Locate the cell with the specified text and output its [X, Y] center coordinate. 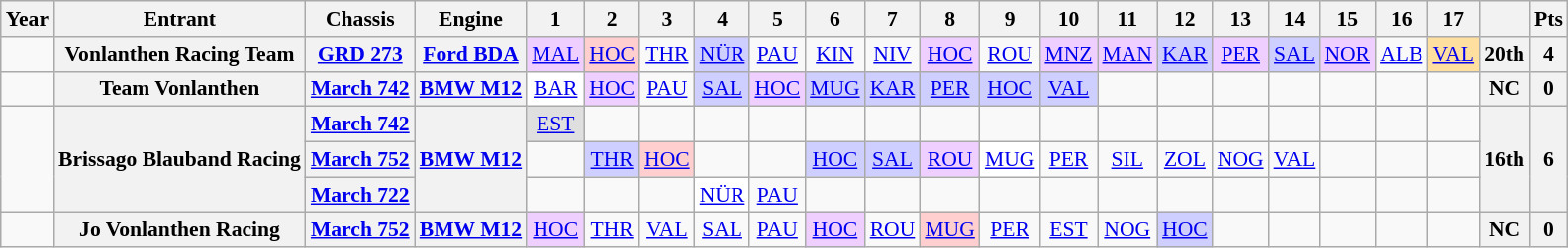
MAL [555, 54]
KIN [835, 54]
Vonlanthen Racing Team [180, 54]
Year [28, 19]
Entrant [180, 19]
16th [1505, 160]
MNZ [1068, 54]
NOR [1347, 54]
Pts [1548, 19]
MAN [1127, 54]
3 [667, 19]
2 [612, 19]
11 [1127, 19]
Team Vonlanthen [180, 89]
1 [555, 19]
7 [893, 19]
ZOL [1185, 160]
9 [1010, 19]
Ford BDA [471, 54]
March 722 [360, 195]
Engine [471, 19]
20th [1505, 54]
17 [1453, 19]
8 [950, 19]
13 [1241, 19]
GRD 273 [360, 54]
16 [1402, 19]
Chassis [360, 19]
15 [1347, 19]
SIL [1127, 160]
BAR [555, 89]
10 [1068, 19]
ALB [1402, 54]
Jo Vonlanthen Racing [180, 230]
NIV [893, 54]
5 [777, 19]
Brissago Blauband Racing [180, 160]
14 [1295, 19]
12 [1185, 19]
